Pinpoint the cell where the given text exists, returning its [x, y] midpoint coordinate. 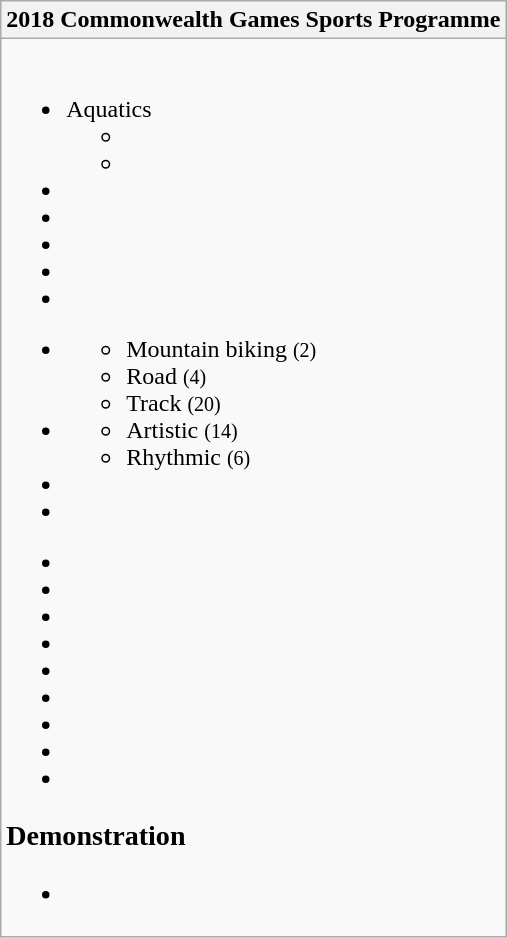
2018 Commonwealth Games Sports Programme [254, 20]
AquaticsMountain biking (2)Road (4)Track (20)Artistic (14)Rhythmic (6)Demonstration [254, 488]
